Provide the (x, y) coordinate of the cell's center where the given text is located.  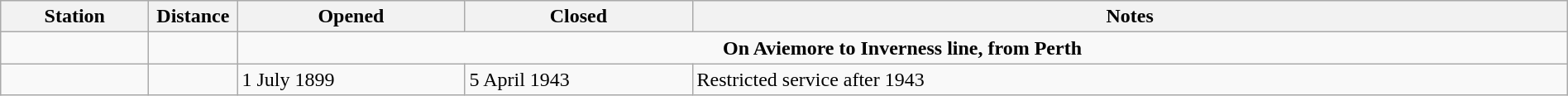
Opened (351, 17)
Notes (1130, 17)
Restricted service after 1943 (1130, 79)
Distance (194, 17)
On Aviemore to Inverness line, from Perth (902, 48)
Closed (579, 17)
Station (74, 17)
1 July 1899 (351, 79)
5 April 1943 (579, 79)
